From the cell containing the given text, extract its center point as [x, y] coordinate. 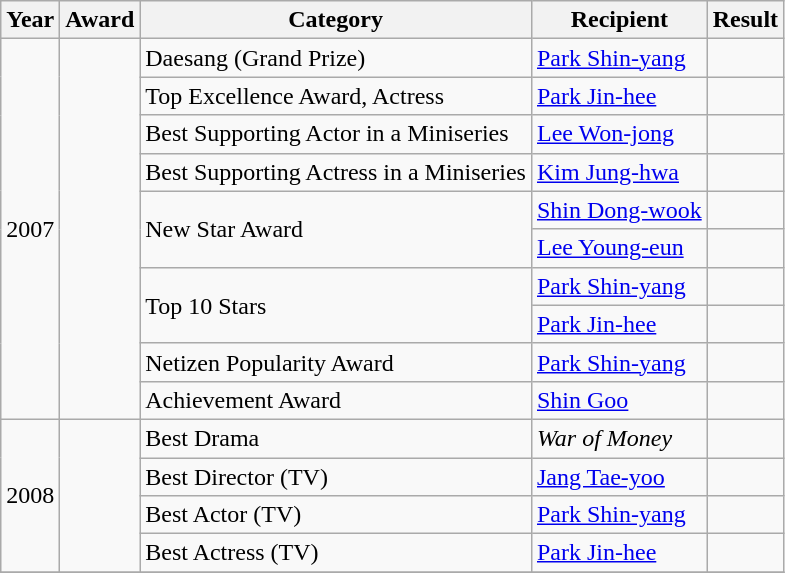
Best Director (TV) [336, 477]
Year [30, 20]
Best Supporting Actor in a Miniseries [336, 134]
2008 [30, 495]
Best Actor (TV) [336, 515]
New Star Award [336, 229]
Netizen Popularity Award [336, 362]
Best Supporting Actress in a Miniseries [336, 172]
Jang Tae-yoo [619, 477]
Shin Dong-wook [619, 210]
Lee Young-eun [619, 248]
Top 10 Stars [336, 305]
Shin Goo [619, 400]
Recipient [619, 20]
Kim Jung-hwa [619, 172]
Best Actress (TV) [336, 553]
Achievement Award [336, 400]
Best Drama [336, 438]
2007 [30, 230]
War of Money [619, 438]
Category [336, 20]
Award [100, 20]
Top Excellence Award, Actress [336, 96]
Lee Won-jong [619, 134]
Daesang (Grand Prize) [336, 58]
Result [745, 20]
